Locate the cell with the specified text and output its (x, y) center coordinate. 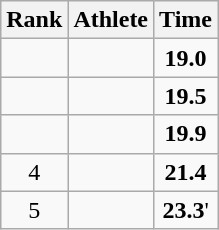
Rank (34, 20)
Athlete (111, 20)
19.9 (186, 134)
4 (34, 172)
19.5 (186, 96)
5 (34, 210)
21.4 (186, 172)
19.0 (186, 58)
Time (186, 20)
23.3' (186, 210)
